Pinpoint the cell where the given text exists, returning its (x, y) midpoint coordinate. 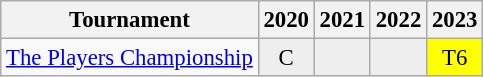
Tournament (130, 20)
2020 (286, 20)
C (286, 58)
The Players Championship (130, 58)
2021 (342, 20)
2022 (398, 20)
T6 (455, 58)
2023 (455, 20)
